Return the (X, Y) coordinate for the center point of the cell that contains the specified text.  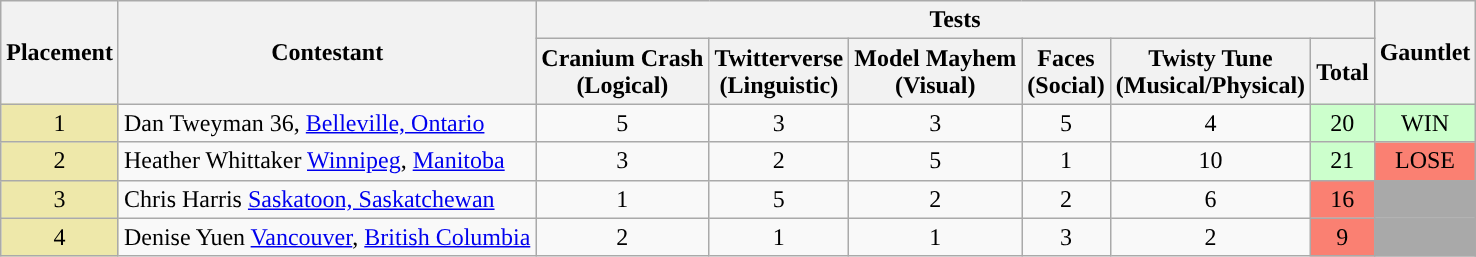
Total (1343, 72)
LOSE (1425, 161)
Chris Harris Saskatoon, Saskatchewan (326, 199)
Model Mayhem(Visual) (936, 72)
Twisty Tune(Musical/Physical) (1210, 72)
Tests (955, 20)
Dan Tweyman 36, Belleville, Ontario (326, 123)
WIN (1425, 123)
Denise Yuen Vancouver, British Columbia (326, 237)
Placement (60, 52)
16 (1343, 199)
21 (1343, 161)
Contestant (326, 52)
20 (1343, 123)
Twitterverse(Linguistic) (779, 72)
Cranium Crash(Logical) (622, 72)
10 (1210, 161)
Faces(Social) (1066, 72)
Gauntlet (1425, 52)
9 (1343, 237)
6 (1210, 199)
Heather Whittaker Winnipeg, Manitoba (326, 161)
